Locate the cell with the specified text and output its [X, Y] center coordinate. 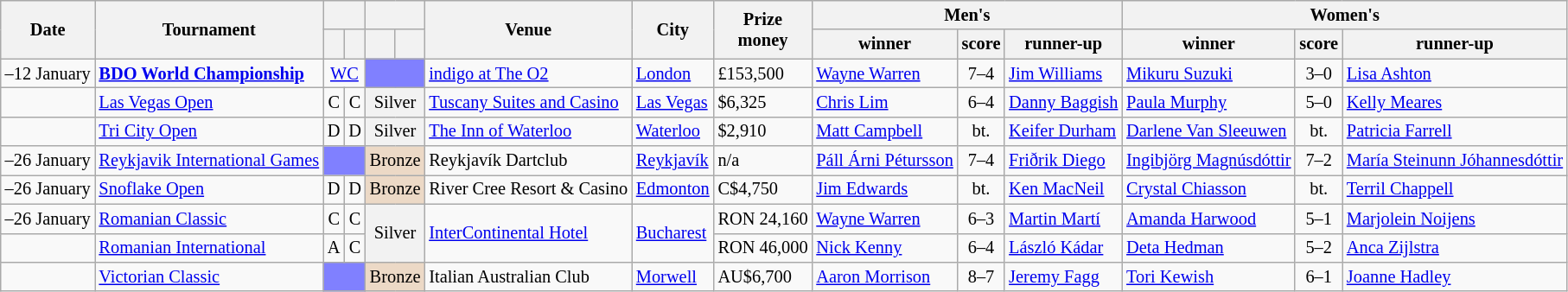
RON 24,160 [763, 219]
Bucharest [672, 233]
Women's [1345, 15]
Snoflake Open [209, 189]
Victorian Classic [209, 276]
Kelly Meares [1455, 102]
$2,910 [763, 131]
Deta Hedman [1208, 248]
Venue [528, 29]
5–1 [1319, 219]
Tri City Open [209, 131]
The Inn of Waterloo [528, 131]
María Steinunn Jóhannesdóttir [1455, 161]
Romanian Classic [209, 219]
indigo at The O2 [528, 73]
$6,325 [763, 102]
Patricia Farrell [1455, 131]
Danny Baggish [1063, 102]
InterContinental Hotel [528, 233]
Tuscany Suites and Casino [528, 102]
London [672, 73]
RON 46,000 [763, 248]
3–0 [1319, 73]
Aaron Morrison [884, 276]
5–0 [1319, 102]
Las Vegas [672, 102]
Chris Lim [884, 102]
Martin Martí [1063, 219]
Waterloo [672, 131]
Prizemoney [763, 29]
8–7 [982, 276]
–12 January [48, 73]
Marjolein Noijens [1455, 219]
Matt Campbell [884, 131]
Romanian International [209, 248]
Páll Árni Pétursson [884, 161]
Reykjavik International Games [209, 161]
Date [48, 29]
Reykjavík [672, 161]
Friðrik Diego [1063, 161]
Ken MacNeil [1063, 189]
Darlene Van Sleeuwen [1208, 131]
Men's [966, 15]
A [334, 248]
Joanne Hadley [1455, 276]
Terril Chappell [1455, 189]
Tournament [209, 29]
7–2 [1319, 161]
AU$6,700 [763, 276]
Edmonton [672, 189]
Tori Kewish [1208, 276]
River Cree Resort & Casino [528, 189]
Jim Edwards [884, 189]
Paula Murphy [1208, 102]
Mikuru Suzuki [1208, 73]
City [672, 29]
Nick Kenny [884, 248]
Reykjavík Dartclub [528, 161]
WC [344, 73]
n/a [763, 161]
Jeremy Fagg [1063, 276]
Crystal Chiasson [1208, 189]
László Kádar [1063, 248]
BDO World Championship [209, 73]
Jim Williams [1063, 73]
6–1 [1319, 276]
Keifer Durham [1063, 131]
£153,500 [763, 73]
Anca Zijlstra [1455, 248]
Amanda Harwood [1208, 219]
Morwell [672, 276]
Las Vegas Open [209, 102]
6–3 [982, 219]
Ingibjörg Magnúsdóttir [1208, 161]
C$4,750 [763, 189]
Italian Australian Club [528, 276]
5–2 [1319, 248]
Lisa Ashton [1455, 73]
